Capture the cell that displays the provided text and extract its [X, Y] central coordinate. 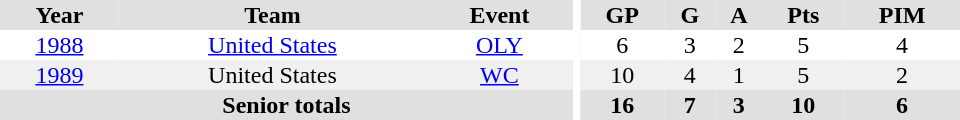
WC [500, 75]
A [738, 15]
Event [500, 15]
1989 [60, 75]
Pts [804, 15]
16 [622, 105]
Year [60, 15]
1 [738, 75]
G [690, 15]
Senior totals [286, 105]
OLY [500, 45]
1988 [60, 45]
Team [272, 15]
PIM [902, 15]
7 [690, 105]
GP [622, 15]
